Return the [x, y] coordinate for the center point of the cell that contains the specified text.  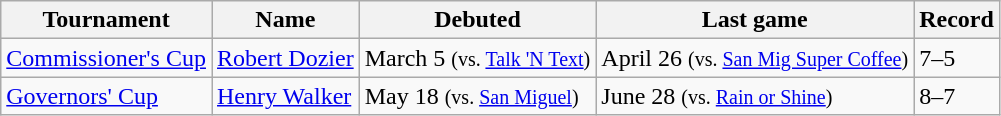
8–7 [957, 96]
Governors' Cup [106, 96]
May 18 (vs. San Miguel) [478, 96]
Tournament [106, 20]
Record [957, 20]
Last game [755, 20]
March 5 (vs. Talk 'N Text) [478, 58]
Henry Walker [286, 96]
7–5 [957, 58]
Commissioner's Cup [106, 58]
Robert Dozier [286, 58]
April 26 (vs. San Mig Super Coffee) [755, 58]
June 28 (vs. Rain or Shine) [755, 96]
Name [286, 20]
Debuted [478, 20]
